Determine the (X, Y) coordinate at the center of the cell enclosing the given text.  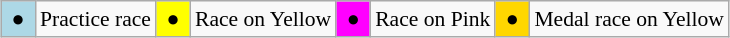
Medal race on Yellow (629, 19)
Race on Yellow (263, 19)
Race on Pink (432, 19)
Practice race (96, 19)
